Identify which cell holds the provided text, then report its [x, y] central coordinate. 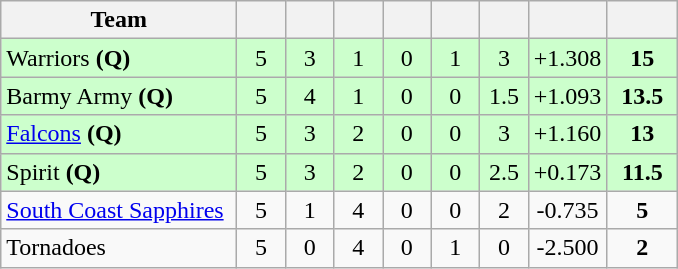
+1.160 [568, 134]
Barmy Army (Q) [119, 96]
Spirit (Q) [119, 172]
11.5 [642, 172]
2.5 [504, 172]
Falcons (Q) [119, 134]
+1.308 [568, 58]
Tornadoes [119, 248]
Team [119, 20]
13 [642, 134]
15 [642, 58]
South Coast Sapphires [119, 210]
Warriors (Q) [119, 58]
1.5 [504, 96]
-2.500 [568, 248]
13.5 [642, 96]
+1.093 [568, 96]
+0.173 [568, 172]
-0.735 [568, 210]
